From the cell containing the given text, extract its center point as [X, Y] coordinate. 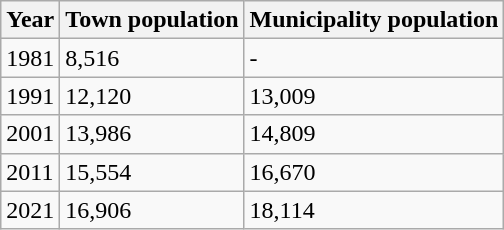
13,986 [152, 134]
18,114 [374, 210]
8,516 [152, 58]
Year [30, 20]
2021 [30, 210]
13,009 [374, 96]
14,809 [374, 134]
16,906 [152, 210]
1991 [30, 96]
Municipality population [374, 20]
2011 [30, 172]
2001 [30, 134]
- [374, 58]
12,120 [152, 96]
1981 [30, 58]
Town population [152, 20]
15,554 [152, 172]
16,670 [374, 172]
